Find where the given text appears and provide that cell's center as (x, y) coordinate. 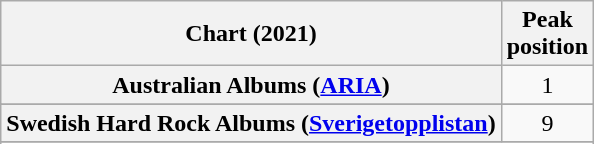
Australian Albums (ARIA) (251, 85)
9 (547, 123)
Chart (2021) (251, 34)
Peakposition (547, 34)
1 (547, 85)
Swedish Hard Rock Albums (Sverigetopplistan) (251, 123)
